For the text-containing cell, return its midpoint in (X, Y) coordinate format. 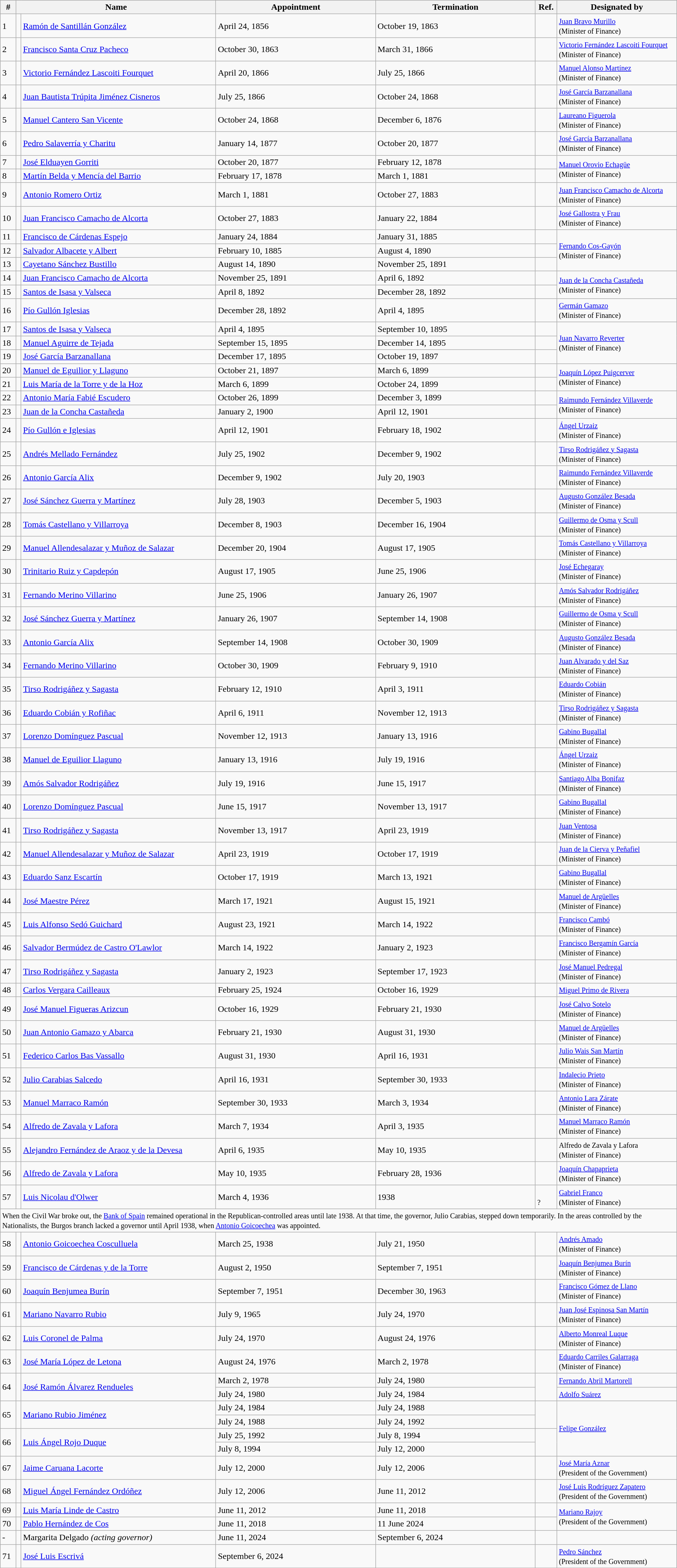
43 (8, 877)
José María Aznar(President of the Government) (617, 1467)
Trinitario Ruiz y Capdepón (119, 571)
Adolfo Suárez (617, 1394)
April 6, 1892 (456, 278)
Francisco de Cárdenas y de la Torre (119, 1267)
Manuel Marraco Ramón (119, 1103)
February 18, 1902 (456, 430)
47 (8, 971)
49 (8, 1009)
Pedro Salaverría y Charitu (119, 143)
José Maestre Pérez (119, 900)
Juan Francisco Camacho de Alcorta(Minister of Finance) (617, 195)
37 (8, 736)
Ref. (546, 7)
62 (8, 1338)
29 (8, 548)
José Ramón Álvarez Rendueles (119, 1387)
Tomás Castellano y Villarroya(Minister of Finance) (617, 548)
48 (8, 990)
January 2, 1900 (296, 412)
February 12, 1910 (296, 689)
Victorio Fernández Lascoiti Fourquet(Minister of Finance) (617, 49)
Eduardo Cobián(Minister of Finance) (617, 689)
2 (8, 49)
Juan de la Concha Castañeda (119, 412)
3 (8, 73)
Juan Alvarado y del Saz(Minister of Finance) (617, 665)
Francisco Bergamín García(Minister of Finance) (617, 948)
José Manuel Pedregal(Minister of Finance) (617, 971)
Joaquín López Puigcerver(Minister of Finance) (617, 377)
José Calvo Sotelo(Minister of Finance) (617, 1009)
June 11, 2024 (296, 1537)
38 (8, 759)
Appointment (296, 7)
Indalecio Prieto(Minister of Finance) (617, 1079)
Carlos Vergara Cailleaux (119, 990)
Antonio Goicoechea Cosculluela (119, 1244)
4 (8, 96)
July 20, 1903 (456, 477)
Francisco de Cárdenas Espejo (119, 237)
Name (116, 7)
46 (8, 948)
30 (8, 571)
December 8, 1903 (296, 524)
Luis María Linde de Castro (119, 1510)
Pío Gullón e Iglesias (119, 430)
Victorio Fernández Lascoiti Fourquet (119, 73)
Juan José Espinosa San Martín(Minister of Finance) (617, 1315)
April 6, 1935 (296, 1150)
68 (8, 1491)
Termination (456, 7)
41 (8, 830)
Miguel Primo de Rivera (617, 990)
Fernando Cos-Gayón(Minister of Finance) (617, 250)
5 (8, 120)
28 (8, 524)
Eduardo Sanz Escartín (119, 877)
19 (8, 357)
Salvador Albacete y Albert (119, 251)
11 June 2024 (456, 1524)
13 (8, 264)
October 19, 1897 (456, 357)
Pablo Hernández de Cos (119, 1524)
66 (8, 1442)
August 23, 1921 (296, 924)
Luis Ángel Rojo Duque (119, 1442)
24 (8, 430)
Mariano Navarro Rubio (119, 1315)
Cayetano Sánchez Bustillo (119, 264)
Gabriel Franco(Minister of Finance) (617, 1197)
December 3, 1899 (456, 398)
Federico Carlos Bas Vassallo (119, 1056)
57 (8, 1197)
February 25, 1924 (296, 990)
56 (8, 1173)
February 12, 1878 (456, 162)
December 30, 1963 (456, 1291)
Manuel Aguirre de Tejada (119, 343)
August 15, 1921 (456, 900)
Antonio Lara Zárate(Minister of Finance) (617, 1103)
Antonio Romero Ortiz (119, 195)
54 (8, 1126)
63 (8, 1362)
Alfredo de Zavala y Lafora(Minister of Finance) (617, 1150)
Juan Bautista Trúpita Jiménez Cisneros (119, 96)
21 (8, 384)
September 17, 1923 (456, 971)
Juan de la Concha Castañeda(Minister of Finance) (617, 285)
Joaquín Benjumea Burín (119, 1291)
10 (8, 218)
50 (8, 1032)
Salvador Bermúdez de Castro O'Lawlor (119, 948)
Pío Gullón Iglesias (119, 310)
1938 (456, 1197)
23 (8, 412)
August 2, 1950 (296, 1267)
Luis Nicolau d'Olwer (119, 1197)
Julio Carabias Salcedo (119, 1079)
José María López de Letona (119, 1362)
- (8, 1537)
Juan Ventosa(Minister of Finance) (617, 830)
Fernando Abril Martorell (617, 1380)
15 (8, 292)
July 9, 1965 (296, 1315)
January 22, 1884 (456, 218)
36 (8, 712)
27 (8, 500)
September 10, 1895 (456, 329)
9 (8, 195)
Margarita Delgado (acting governor) (119, 1537)
Andrés Mellado Fernández (119, 453)
Manuel de Eguilior y Llaguno (119, 370)
Eduardo Cobián y Rofiñac (119, 712)
1 (8, 26)
Joaquín Chapaprieta(Minister of Finance) (617, 1173)
Francisco Santa Cruz Pacheco (119, 49)
March 3, 1934 (456, 1103)
José Gallostra y Frau(Minister of Finance) (617, 218)
December 14, 1895 (456, 343)
José Luis Rodríguez Zapatero(President of the Government) (617, 1491)
February 10, 1885 (296, 251)
October 21, 1897 (296, 370)
55 (8, 1150)
Tomás Castellano y Villarroya (119, 524)
Laureano Figuerola(Minister of Finance) (617, 120)
58 (8, 1244)
35 (8, 689)
65 (8, 1415)
March 4, 1936 (296, 1197)
July 28, 1903 (296, 500)
31 (8, 595)
February 28, 1936 (456, 1173)
7 (8, 162)
Miguel Ángel Fernández Ordóñez (119, 1491)
Jaime Caruana Lacorte (119, 1467)
José García Barzanallana (119, 357)
6 (8, 143)
16 (8, 310)
32 (8, 618)
April 6, 1911 (296, 712)
Mariano Rubio Jiménez (119, 1415)
February 17, 1878 (296, 176)
Manuel Alonso Martínez(Minister of Finance) (617, 73)
July 21, 1950 (456, 1244)
33 (8, 642)
José Luis Escrivá (119, 1556)
José Echegaray(Minister of Finance) (617, 571)
July 24, 1992 (456, 1422)
April 3, 1911 (456, 689)
Amós Salvador Rodrigáñez (119, 783)
March 7, 1934 (296, 1126)
April 20, 1866 (296, 73)
December 5, 1903 (456, 500)
69 (8, 1510)
José Elduayen Gorriti (119, 162)
? (546, 1197)
51 (8, 1056)
Francisco Gómez de Llano(Minister of Finance) (617, 1291)
53 (8, 1103)
January 14, 1877 (296, 143)
# (8, 7)
August 4, 1890 (456, 251)
Manuel Cantero San Vicente (119, 120)
April 8, 1892 (296, 292)
Luis Alfonso Sedó Guichard (119, 924)
Juan Antonio Gamazo y Abarca (119, 1032)
61 (8, 1315)
October 19, 1863 (456, 26)
July 25, 1902 (296, 453)
Antonio María Fabié Escudero (119, 398)
January 31, 1885 (456, 237)
Germán Gamazo(Minister of Finance) (617, 310)
18 (8, 343)
11 (8, 237)
70 (8, 1524)
Manuel de Eguilior Llaguno (119, 759)
Juan Bravo Murillo(Minister of Finance) (617, 26)
Luis María de la Torre y de la Hoz (119, 384)
August 14, 1890 (296, 264)
Designated by (617, 7)
59 (8, 1267)
March 31, 1866 (456, 49)
Juan de la Cierva y Peñafiel(Minister of Finance) (617, 853)
25 (8, 453)
December 17, 1895 (296, 357)
February 9, 1910 (456, 665)
January 24, 1884 (296, 237)
64 (8, 1387)
20 (8, 370)
Julio Wais San Martín(Minister of Finance) (617, 1056)
22 (8, 398)
Andrés Amado(Minister of Finance) (617, 1244)
April 24, 1856 (296, 26)
October 24, 1899 (456, 384)
52 (8, 1079)
39 (8, 783)
Amós Salvador Rodrigáñez(Minister of Finance) (617, 595)
8 (8, 176)
42 (8, 853)
Juan Navarro Reverter(Minister of Finance) (617, 343)
December 6, 1876 (456, 120)
Felipe González (617, 1428)
Alejandro Fernández de Araoz y de la Devesa (119, 1150)
Alberto Monreal Luque(Minister of Finance) (617, 1338)
Manuel Orovio Echagüe(Minister of Finance) (617, 169)
Ramón de Santillán González (119, 26)
Santiago Alba Bonifaz(Minister of Finance) (617, 783)
Mariano Rajoy(President of the Government) (617, 1517)
26 (8, 477)
14 (8, 278)
December 16, 1904 (456, 524)
October 30, 1863 (296, 49)
December 20, 1904 (296, 548)
Pedro Sánchez(President of the Government) (617, 1556)
44 (8, 900)
Eduardo Carriles Galarraga(Minister of Finance) (617, 1362)
60 (8, 1291)
March 25, 1938 (296, 1244)
Francisco Cambó(Minister of Finance) (617, 924)
40 (8, 806)
71 (8, 1556)
José Manuel Figueras Arizcun (119, 1009)
67 (8, 1467)
Luis Coronel de Palma (119, 1338)
September 15, 1895 (296, 343)
March 17, 1921 (296, 900)
April 3, 1935 (456, 1126)
March 13, 1921 (456, 877)
17 (8, 329)
Joaquín Benjumea Burín(Minister of Finance) (617, 1267)
34 (8, 665)
12 (8, 251)
July 25, 1992 (296, 1435)
Manuel Marraco Ramón(Minister of Finance) (617, 1126)
October 26, 1899 (296, 398)
Martín Belda y Mencía del Barrio (119, 176)
45 (8, 924)
